Return the (x, y) coordinate for the center point of the cell that contains the specified text.  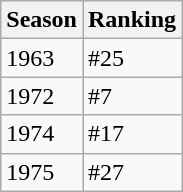
Season (42, 20)
#17 (132, 134)
1963 (42, 58)
1975 (42, 172)
1972 (42, 96)
1974 (42, 134)
#27 (132, 172)
#7 (132, 96)
#25 (132, 58)
Ranking (132, 20)
